Search for the cell housing the specified text and yield its (x, y) center coordinate. 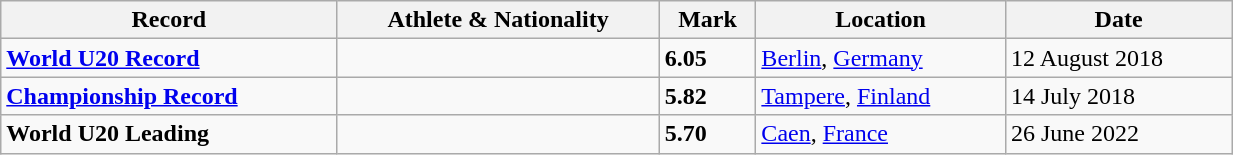
Championship Record (169, 96)
14 July 2018 (1118, 96)
Tampere, Finland (881, 96)
6.05 (708, 58)
Athlete & Nationality (498, 20)
26 June 2022 (1118, 134)
Date (1118, 20)
World U20 Leading (169, 134)
World U20 Record (169, 58)
Location (881, 20)
Record (169, 20)
12 August 2018 (1118, 58)
5.82 (708, 96)
Berlin, Germany (881, 58)
5.70 (708, 134)
Mark (708, 20)
Caen, France (881, 134)
